Return [X, Y] of the center of cell containing provided text 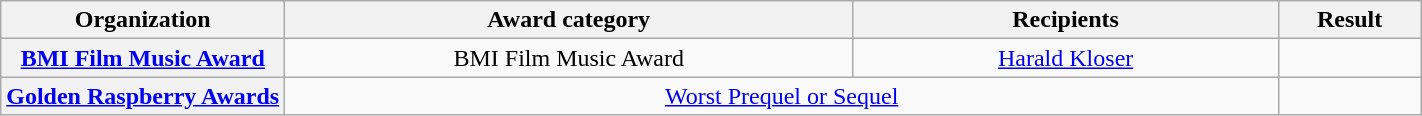
Harald Kloser [1066, 58]
Result [1350, 20]
Golden Raspberry Awards [143, 96]
Organization [143, 20]
Recipients [1066, 20]
Award category [569, 20]
Worst Prequel or Sequel [782, 96]
